Search for the cell housing the specified text and yield its (x, y) center coordinate. 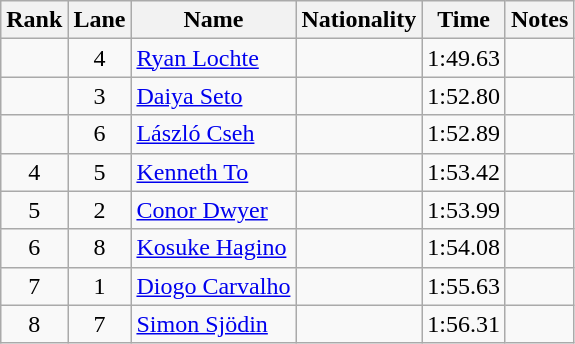
1:53.99 (464, 210)
1:52.80 (464, 96)
Conor Dwyer (214, 210)
Rank (34, 20)
1:53.42 (464, 172)
1:54.08 (464, 248)
Lane (100, 20)
1:55.63 (464, 286)
Name (214, 20)
1:52.89 (464, 134)
Notes (539, 20)
1:56.31 (464, 324)
Diogo Carvalho (214, 286)
Ryan Lochte (214, 58)
Kenneth To (214, 172)
1:49.63 (464, 58)
Daiya Seto (214, 96)
Simon Sjödin (214, 324)
Time (464, 20)
1 (100, 286)
3 (100, 96)
Kosuke Hagino (214, 248)
2 (100, 210)
Nationality (359, 20)
László Cseh (214, 134)
